Locate the cell with the specified text and output its [x, y] center coordinate. 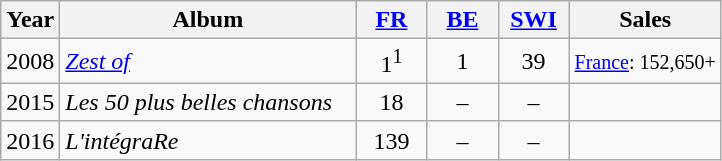
39 [534, 62]
FR [392, 20]
Sales [645, 20]
L'intégraRe [208, 140]
18 [392, 102]
2008 [30, 62]
BE [462, 20]
2016 [30, 140]
SWI [534, 20]
139 [392, 140]
2015 [30, 102]
Album [208, 20]
11 [392, 62]
France: 152,650+ [645, 62]
Year [30, 20]
1 [462, 62]
Les 50 plus belles chansons [208, 102]
Zest of [208, 62]
